Identify which cell holds the provided text, then report its (X, Y) central coordinate. 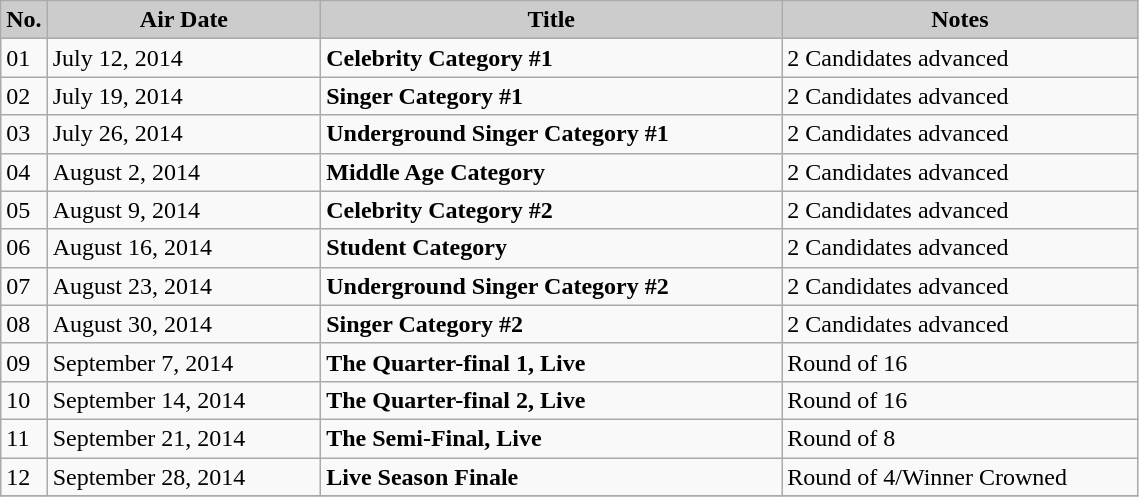
September 28, 2014 (184, 477)
August 9, 2014 (184, 210)
September 14, 2014 (184, 400)
11 (24, 438)
Celebrity Category #1 (552, 58)
Singer Category #1 (552, 96)
04 (24, 172)
08 (24, 324)
July 12, 2014 (184, 58)
August 16, 2014 (184, 248)
Student Category (552, 248)
Underground Singer Category #1 (552, 134)
July 26, 2014 (184, 134)
10 (24, 400)
06 (24, 248)
Title (552, 20)
Singer Category #2 (552, 324)
02 (24, 96)
Notes (960, 20)
August 30, 2014 (184, 324)
August 23, 2014 (184, 286)
The Semi-Final, Live (552, 438)
Underground Singer Category #2 (552, 286)
Round of 8 (960, 438)
Celebrity Category #2 (552, 210)
Air Date (184, 20)
September 21, 2014 (184, 438)
September 7, 2014 (184, 362)
07 (24, 286)
12 (24, 477)
Middle Age Category (552, 172)
05 (24, 210)
The Quarter-final 1, Live (552, 362)
03 (24, 134)
July 19, 2014 (184, 96)
09 (24, 362)
August 2, 2014 (184, 172)
Round of 4/Winner Crowned (960, 477)
The Quarter-final 2, Live (552, 400)
No. (24, 20)
01 (24, 58)
Live Season Finale (552, 477)
